Pinpoint the cell where the given text exists, returning its (x, y) midpoint coordinate. 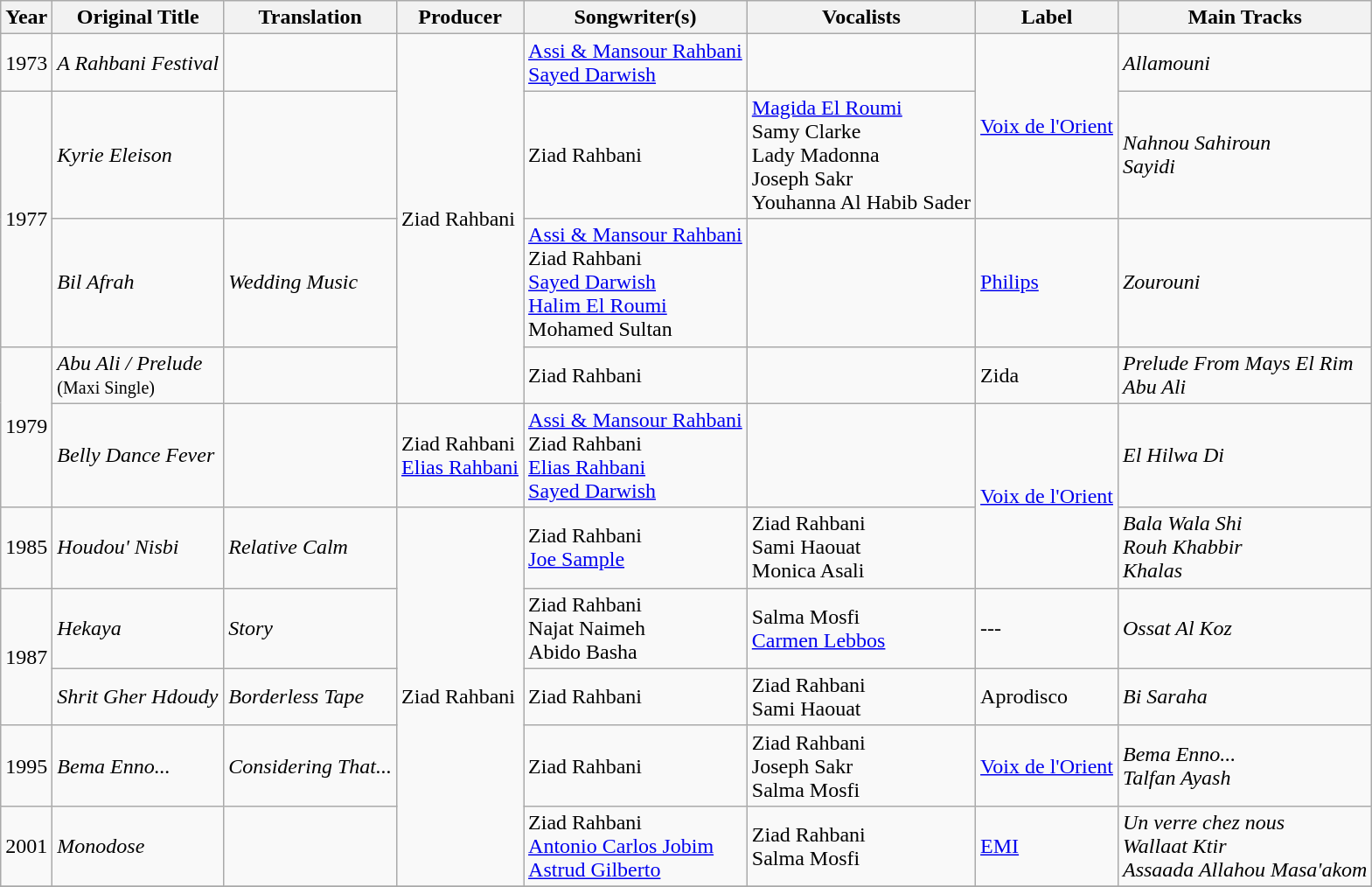
Label (1048, 17)
Nahnou SahirounSayidi (1244, 155)
A Rahbani Festival (138, 63)
Ziad RahbaniSami HaouatMonica Asali (860, 548)
Salma MosfiCarmen Lebbos (860, 628)
Aprodisco (1048, 696)
Zourouni (1244, 283)
Ziad RahbaniElias Rahbani (460, 455)
Bi Saraha (1244, 696)
Allamouni (1244, 63)
Un verre chez nousWallaat KtirAssaada Allahou Masa'akom (1244, 846)
Magida El RoumiSamy ClarkeLady MadonnaJoseph SakrYouhanna Al Habib Sader (860, 155)
Bema Enno...Talfan Ayash (1244, 765)
Houdou' Nisbi (138, 548)
Monodose (138, 846)
Zida (1048, 374)
Translation (310, 17)
Original Title (138, 17)
Kyrie Eleison (138, 155)
Ziad RahbaniSami Haouat (860, 696)
1987 (26, 656)
Assi & Mansour RahbaniZiad RahbaniElias RahbaniSayed Darwish (636, 455)
2001 (26, 846)
Prelude From Mays El RimAbu Ali (1244, 374)
Year (26, 17)
1977 (26, 219)
El Hilwa Di (1244, 455)
Main Tracks (1244, 17)
Bala Wala ShiRouh KhabbirKhalas (1244, 548)
Abu Ali / Prelude(Maxi Single) (138, 374)
Ziad RahbaniAntonio Carlos JobimAstrud Gilberto (636, 846)
Ziad RahbaniSalma Mosfi (860, 846)
1973 (26, 63)
Ziad RahbaniJoe Sample (636, 548)
Assi & Mansour RahbaniZiad RahbaniSayed DarwishHalim El RoumiMohamed Sultan (636, 283)
Ziad RahbaniNajat NaimehAbido Basha (636, 628)
Relative Calm (310, 548)
Hekaya (138, 628)
Bema Enno... (138, 765)
Considering That... (310, 765)
Songwriter(s) (636, 17)
Belly Dance Fever (138, 455)
1985 (26, 548)
Ziad RahbaniJoseph SakrSalma Mosfi (860, 765)
Story (310, 628)
1995 (26, 765)
Assi & Mansour RahbaniSayed Darwish (636, 63)
Wedding Music (310, 283)
Bil Afrah (138, 283)
Producer (460, 17)
1979 (26, 427)
Vocalists (860, 17)
Borderless Tape (310, 696)
--- (1048, 628)
EMI (1048, 846)
Shrit Gher Hdoudy (138, 696)
Ossat Al Koz (1244, 628)
Philips (1048, 283)
